Detect which cell encompasses the target text, then output its (x, y) center coordinate. 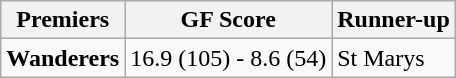
GF Score (228, 20)
Runner-up (394, 20)
Wanderers (63, 58)
Premiers (63, 20)
St Marys (394, 58)
16.9 (105) - 8.6 (54) (228, 58)
